Output the [X, Y] coordinate of the center of the cell containing the given text.  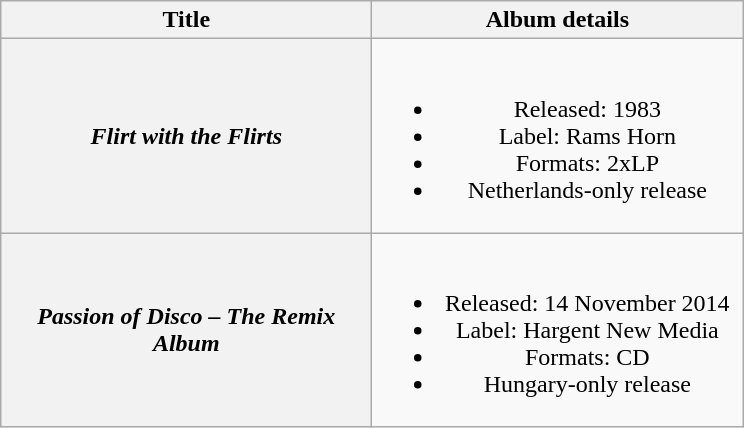
Passion of Disco – The Remix Album [186, 330]
Flirt with the Flirts [186, 136]
Title [186, 20]
Released: 1983Label: Rams HornFormats: 2xLPNetherlands-only release [558, 136]
Released: 14 November 2014Label: Hargent New MediaFormats: CDHungary-only release [558, 330]
Album details [558, 20]
